Return the [x, y] coordinate for the center point of the cell that contains the specified text.  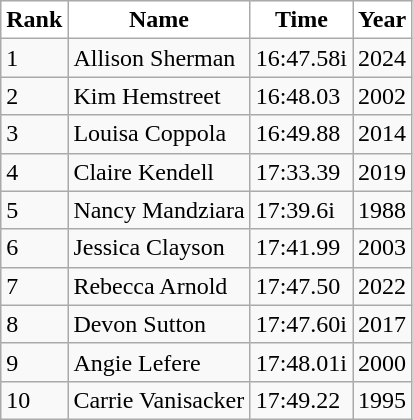
17:47.50 [301, 286]
Nancy Mandziara [159, 210]
Jessica Clayson [159, 248]
2002 [382, 96]
2019 [382, 172]
1988 [382, 210]
17:47.60i [301, 324]
2022 [382, 286]
3 [34, 134]
Time [301, 20]
2017 [382, 324]
7 [34, 286]
6 [34, 248]
Claire Kendell [159, 172]
17:39.6i [301, 210]
17:33.39 [301, 172]
16:49.88 [301, 134]
17:49.22 [301, 400]
1995 [382, 400]
2003 [382, 248]
17:41.99 [301, 248]
4 [34, 172]
Louisa Coppola [159, 134]
Name [159, 20]
17:48.01i [301, 362]
1 [34, 58]
10 [34, 400]
Carrie Vanisacker [159, 400]
Rebecca Arnold [159, 286]
16:47.58i [301, 58]
16:48.03 [301, 96]
Kim Hemstreet [159, 96]
2014 [382, 134]
Year [382, 20]
2024 [382, 58]
5 [34, 210]
9 [34, 362]
Devon Sutton [159, 324]
8 [34, 324]
2000 [382, 362]
Rank [34, 20]
Angie Lefere [159, 362]
2 [34, 96]
Allison Sherman [159, 58]
